Pinpoint the cell where the given text exists, returning its [X, Y] midpoint coordinate. 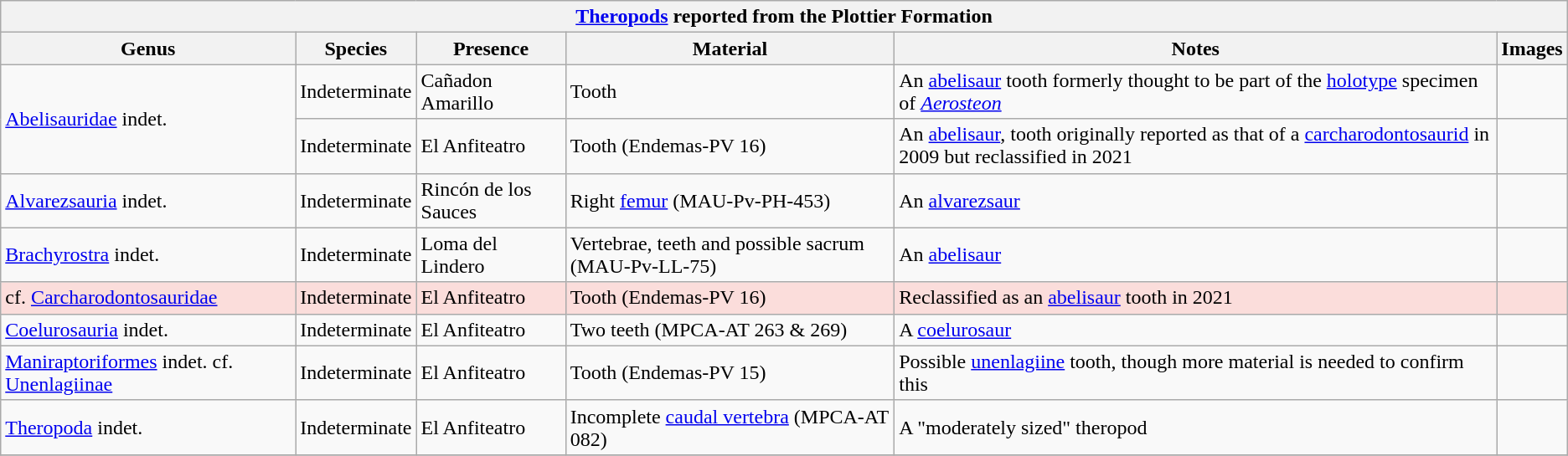
A "moderately sized" theropod [1196, 427]
cf. Carcharodontosauridae [148, 298]
Images [1532, 49]
Brachyrostra indet. [148, 254]
Two teeth (MPCA-AT 263 & 269) [730, 330]
Loma del Lindero [491, 254]
Genus [148, 49]
Possible unenlagiine tooth, though more material is needed to confirm this [1196, 373]
Notes [1196, 49]
Reclassified as an abelisaur tooth in 2021 [1196, 298]
Abelisauridae indet. [148, 119]
An abelisaur tooth formerly thought to be part of the holotype specimen of Aerosteon [1196, 92]
Presence [491, 49]
Species [356, 49]
Theropods reported from the Plottier Formation [784, 17]
Tooth [730, 92]
Coelurosauria indet. [148, 330]
Rincón de los Sauces [491, 201]
Cañadon Amarillo [491, 92]
An abelisaur [1196, 254]
An abelisaur, tooth originally reported as that of a carcharodontosaurid in 2009 but reclassified in 2021 [1196, 146]
A coelurosaur [1196, 330]
Theropoda indet. [148, 427]
Right femur (MAU-Pv-PH-453) [730, 201]
Material [730, 49]
Maniraptoriformes indet. cf. Unenlagiinae [148, 373]
Alvarezsauria indet. [148, 201]
An alvarezsaur [1196, 201]
Tooth (Endemas-PV 15) [730, 373]
Incomplete caudal vertebra (MPCA-AT 082) [730, 427]
Vertebrae, teeth and possible sacrum (MAU-Pv-LL-75) [730, 254]
